Capture the cell that displays the provided text and extract its (x, y) central coordinate. 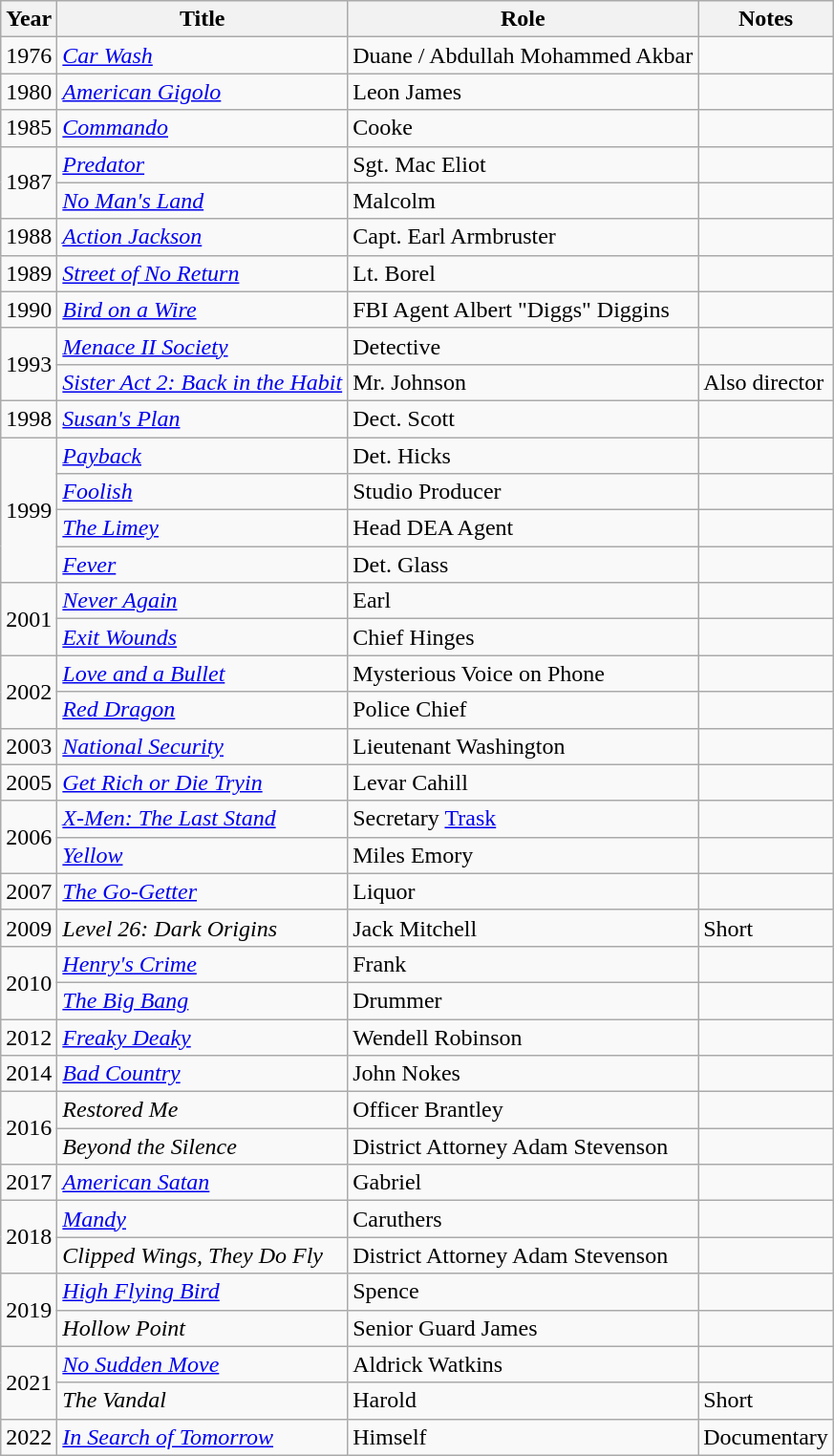
Payback (203, 456)
1980 (29, 92)
Leon James (524, 92)
Cooke (524, 128)
Action Jackson (203, 237)
Street of No Return (203, 273)
2017 (29, 1183)
American Gigolo (203, 92)
In Search of Tomorrow (203, 1437)
Miles Emory (524, 855)
Role (524, 19)
2007 (29, 891)
Mysterious Voice on Phone (524, 674)
Senior Guard James (524, 1328)
2021 (29, 1382)
Levar Cahill (524, 782)
2002 (29, 692)
John Nokes (524, 1074)
Notes (766, 19)
Menace II Society (203, 346)
Liquor (524, 891)
Earl (524, 601)
Spence (524, 1292)
Mr. Johnson (524, 382)
Gabriel (524, 1183)
X-Men: The Last Stand (203, 819)
Capt. Earl Armbruster (524, 237)
2019 (29, 1310)
2016 (29, 1128)
1998 (29, 418)
2022 (29, 1437)
Studio Producer (524, 492)
Title (203, 19)
Also director (766, 382)
Frank (524, 964)
2012 (29, 1037)
2018 (29, 1237)
Mandy (203, 1219)
2006 (29, 837)
1999 (29, 510)
2009 (29, 928)
Exit Wounds (203, 637)
No Sudden Move (203, 1364)
Documentary (766, 1437)
1987 (29, 182)
Det. Hicks (524, 456)
American Satan (203, 1183)
Susan's Plan (203, 418)
Dect. Scott (524, 418)
Wendell Robinson (524, 1037)
Jack Mitchell (524, 928)
Get Rich or Die Tryin (203, 782)
Red Dragon (203, 710)
2005 (29, 782)
The Big Bang (203, 1000)
1990 (29, 310)
Himself (524, 1437)
FBI Agent Albert "Diggs" Diggins (524, 310)
Yellow (203, 855)
Year (29, 19)
2001 (29, 619)
Duane / Abdullah Mohammed Akbar (524, 55)
Lieutenant Washington (524, 746)
Level 26: Dark Origins (203, 928)
Sgt. Mac Eliot (524, 164)
The Vandal (203, 1401)
The Limey (203, 528)
Beyond the Silence (203, 1146)
Never Again (203, 601)
Malcolm (524, 201)
The Go-Getter (203, 891)
Officer Brantley (524, 1110)
Commando (203, 128)
1976 (29, 55)
1985 (29, 128)
2014 (29, 1074)
Clipped Wings, They Do Fly (203, 1255)
Head DEA Agent (524, 528)
Foolish (203, 492)
Bird on a Wire (203, 310)
Freaky Deaky (203, 1037)
Aldrick Watkins (524, 1364)
Bad Country (203, 1074)
Caruthers (524, 1219)
2010 (29, 982)
Hollow Point (203, 1328)
2003 (29, 746)
Fever (203, 565)
Detective (524, 346)
Henry's Crime (203, 964)
Harold (524, 1401)
Drummer (524, 1000)
Car Wash (203, 55)
Love and a Bullet (203, 674)
Restored Me (203, 1110)
Lt. Borel (524, 273)
National Security (203, 746)
Chief Hinges (524, 637)
1993 (29, 364)
Predator (203, 164)
Sister Act 2: Back in the Habit (203, 382)
Police Chief (524, 710)
Secretary Trask (524, 819)
1988 (29, 237)
High Flying Bird (203, 1292)
Det. Glass (524, 565)
No Man's Land (203, 201)
1989 (29, 273)
